Scan for the cell matching the given text and deliver its (x, y) coordinate at center. 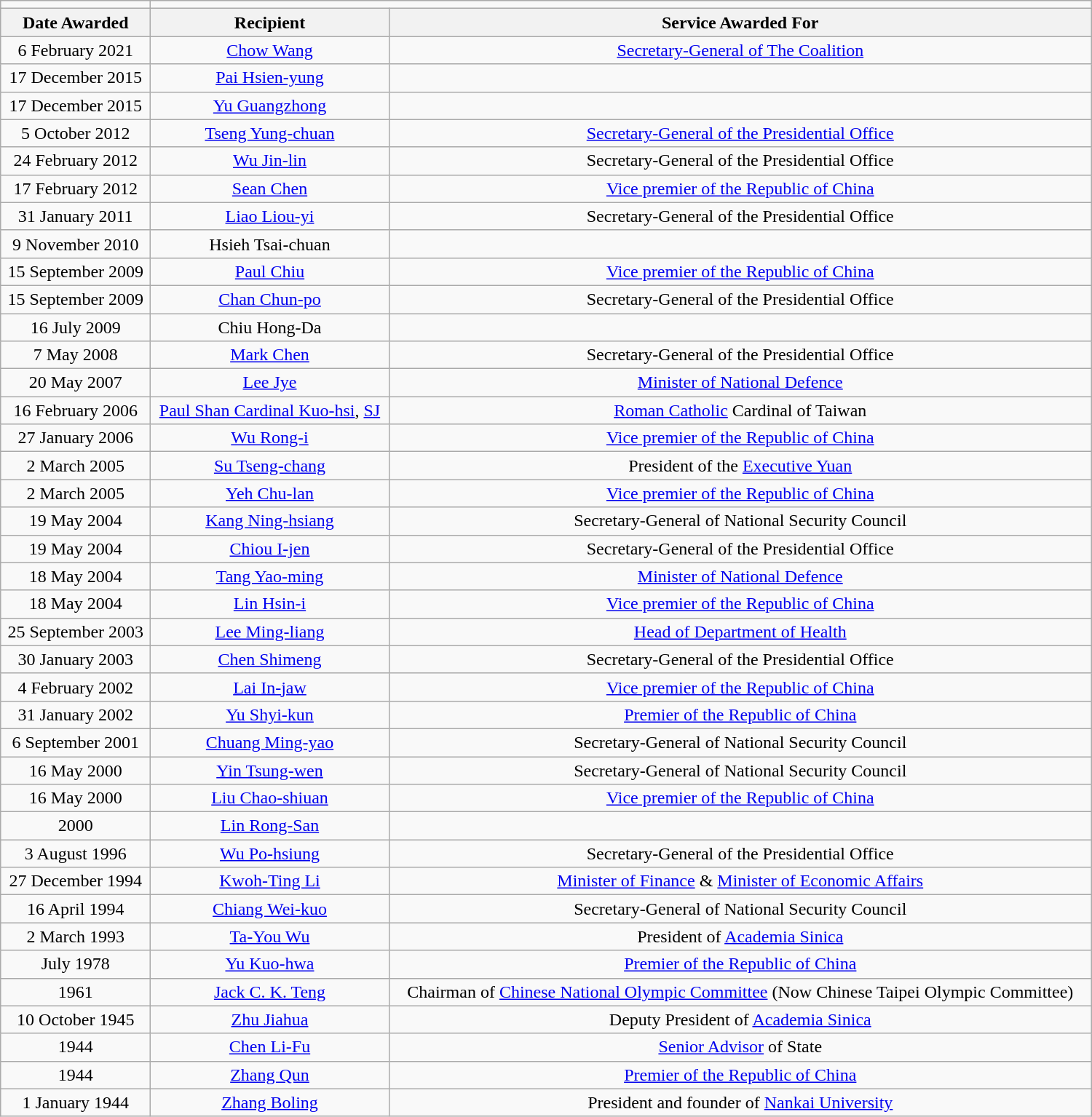
25 September 2003 (76, 632)
30 January 2003 (76, 659)
6 September 2001 (76, 742)
Chen Shimeng (270, 659)
Lai In-jaw (270, 687)
Chuang Ming-yao (270, 742)
Paul Chiu (270, 271)
9 November 2010 (76, 244)
2000 (76, 826)
Lin Hsin-i (270, 604)
Chiang Wei-kuo (270, 909)
President of Academia Sinica (740, 937)
Deputy President of Academia Sinica (740, 1019)
Sean Chen (270, 188)
16 April 1994 (76, 909)
Kang Ning-hsiang (270, 521)
Wu Jin-lin (270, 161)
Zhang Boling (270, 1102)
16 July 2009 (76, 327)
16 February 2006 (76, 410)
Zhang Qun (270, 1075)
Tang Yao-ming (270, 576)
Liu Chao-shiuan (270, 798)
7 May 2008 (76, 355)
Chairman of Chinese National Olympic Committee (Now Chinese Taipei Olympic Committee) (740, 992)
1961 (76, 992)
Yu Shyi-kun (270, 715)
Chiou I-jen (270, 549)
Paul Shan Cardinal Kuo-hsi, SJ (270, 410)
Secretary-General of The Coalition (740, 50)
Chen Li-Fu (270, 1047)
Pai Hsien-yung (270, 78)
31 January 2011 (76, 216)
Wu Po-hsiung (270, 854)
Head of Department of Health (740, 632)
4 February 2002 (76, 687)
Wu Rong-i (270, 438)
27 January 2006 (76, 438)
24 February 2012 (76, 161)
July 1978 (76, 964)
Chiu Hong-Da (270, 327)
17 February 2012 (76, 188)
1 January 1944 (76, 1102)
Yeh Chu-lan (270, 493)
Tseng Yung-chuan (270, 133)
27 December 1994 (76, 881)
2 March 1993 (76, 937)
Lee Ming-liang (270, 632)
Service Awarded For (740, 23)
Hsieh Tsai-chuan (270, 244)
6 February 2021 (76, 50)
3 August 1996 (76, 854)
President and founder of Nankai University (740, 1102)
Mark Chen (270, 355)
Lee Jye (270, 383)
Roman Catholic Cardinal of Taiwan (740, 410)
Kwoh-Ting Li (270, 881)
Liao Liou-yi (270, 216)
Su Tseng-chang (270, 466)
Yin Tsung-wen (270, 771)
Chan Chun-po (270, 299)
31 January 2002 (76, 715)
Recipient (270, 23)
10 October 1945 (76, 1019)
5 October 2012 (76, 133)
Senior Advisor of State (740, 1047)
Chow Wang (270, 50)
Zhu Jiahua (270, 1019)
Jack C. K. Teng (270, 992)
Yu Kuo-hwa (270, 964)
Minister of Finance & Minister of Economic Affairs (740, 881)
Lin Rong-San (270, 826)
Date Awarded (76, 23)
20 May 2007 (76, 383)
Ta-You Wu (270, 937)
Yu Guangzhong (270, 106)
President of the Executive Yuan (740, 466)
